Identify which cell holds the provided text, then report its [x, y] central coordinate. 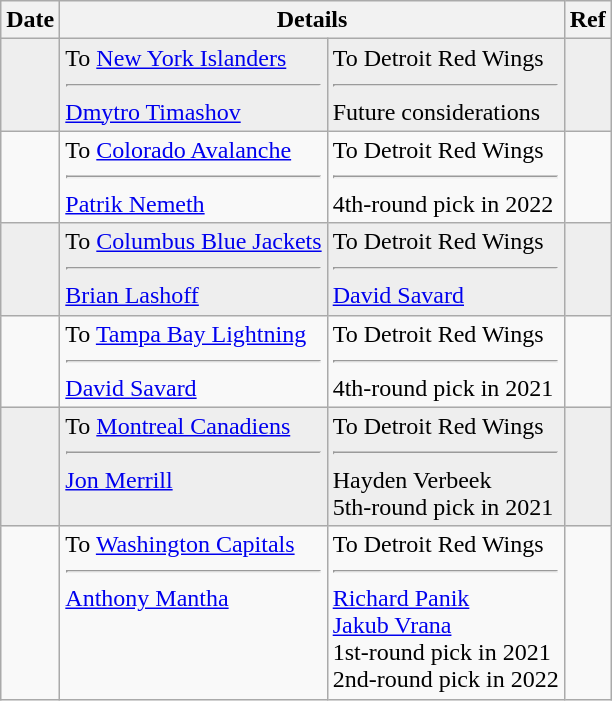
To Detroit Red Wings4th-round pick in 2022 [446, 177]
To Washington CapitalsAnthony Mantha [194, 612]
To Detroit Red WingsRichard PanikJakub Vrana1st-round pick in 20212nd-round pick in 2022 [446, 612]
Date [30, 20]
To Detroit Red WingsFuture considerations [446, 85]
To New York IslandersDmytro Timashov [194, 85]
Details [312, 20]
To Detroit Red WingsDavid Savard [446, 269]
Ref [588, 20]
To Colorado AvalanchePatrik Nemeth [194, 177]
To Columbus Blue JacketsBrian Lashoff [194, 269]
To Detroit Red Wings4th-round pick in 2021 [446, 361]
To Tampa Bay LightningDavid Savard [194, 361]
To Montreal CanadiensJon Merrill [194, 466]
To Detroit Red WingsHayden Verbeek5th-round pick in 2021 [446, 466]
